Extract the (X, Y) coordinate from the center of the cell holding the provided text.  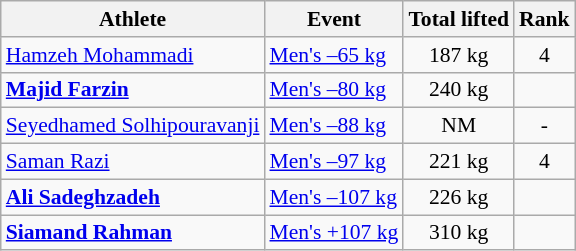
- (544, 126)
310 kg (458, 233)
Seyedhamed Solhipouravanji (133, 126)
Men's +107 kg (334, 233)
Majid Farzin (133, 90)
Ali Sadeghzadeh (133, 197)
221 kg (458, 162)
Hamzeh Mohammadi (133, 55)
Men's –65 kg (334, 55)
Men's –80 kg (334, 90)
Men's –88 kg (334, 126)
Men's –97 kg (334, 162)
240 kg (458, 90)
187 kg (458, 55)
Athlete (133, 19)
Saman Razi (133, 162)
Siamand Rahman (133, 233)
Total lifted (458, 19)
NM (458, 126)
226 kg (458, 197)
Rank (544, 19)
Event (334, 19)
Men's –107 kg (334, 197)
